Return the [X, Y] coordinate for the center point of the cell that contains the specified text.  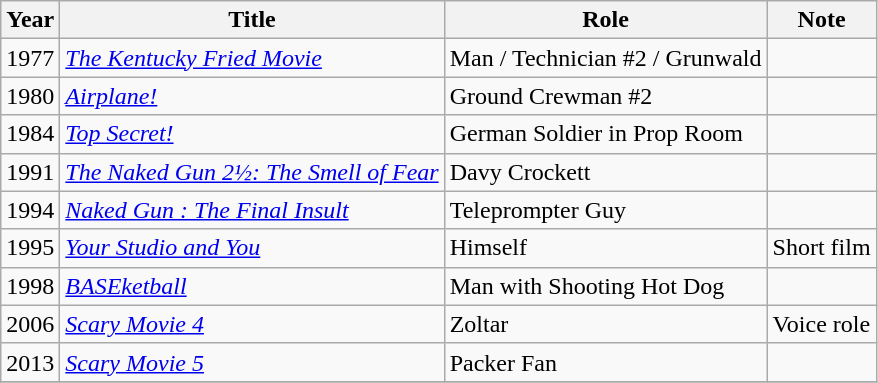
Zoltar [606, 324]
Man with Shooting Hot Dog [606, 286]
Man / Technician #2 / Grunwald [606, 58]
1984 [30, 134]
Voice role [822, 324]
Himself [606, 248]
Short film [822, 248]
Naked Gun : The Final Insult [252, 210]
Teleprompter Guy [606, 210]
German Soldier in Prop Room [606, 134]
1977 [30, 58]
BASEketball [252, 286]
Packer Fan [606, 362]
Title [252, 20]
Ground Crewman #2 [606, 96]
Role [606, 20]
Top Secret! [252, 134]
Scary Movie 4 [252, 324]
Scary Movie 5 [252, 362]
Year [30, 20]
Your Studio and You [252, 248]
1995 [30, 248]
1998 [30, 286]
1994 [30, 210]
1991 [30, 172]
The Kentucky Fried Movie [252, 58]
Davy Crockett [606, 172]
1980 [30, 96]
2006 [30, 324]
Note [822, 20]
The Naked Gun 2½: The Smell of Fear [252, 172]
Airplane! [252, 96]
2013 [30, 362]
